Return (X, Y) of the center of cell containing provided text 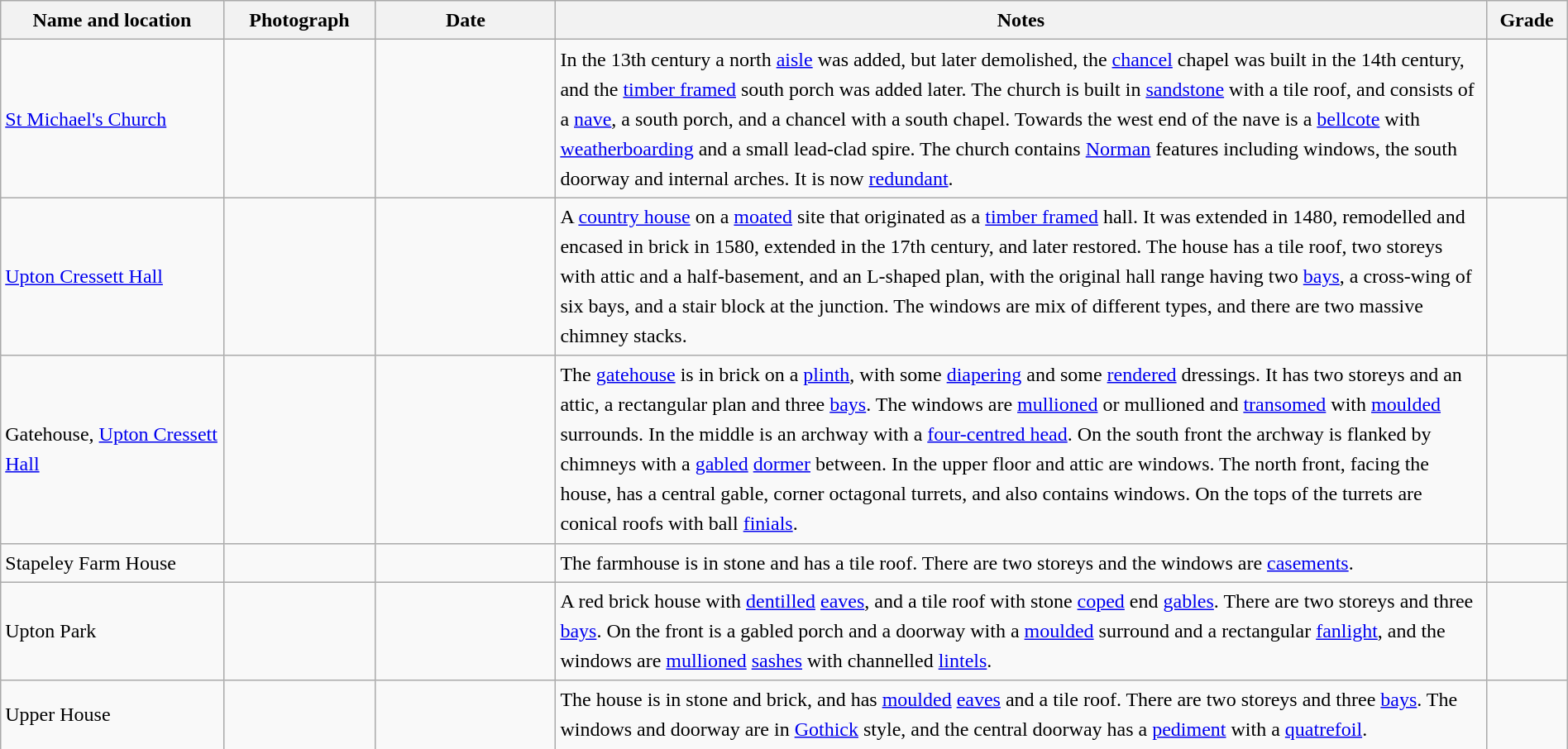
Grade (1527, 20)
Upton Park (112, 632)
St Michael's Church (112, 119)
Date (466, 20)
Upper House (112, 714)
The farmhouse is in stone and has a tile roof. There are two storeys and the windows are casements. (1021, 562)
Name and location (112, 20)
Upton Cressett Hall (112, 276)
Photograph (299, 20)
Stapeley Farm House (112, 562)
Notes (1021, 20)
Gatehouse, Upton Cressett Hall (112, 450)
